From the cell containing the given text, extract its center point as (X, Y) coordinate. 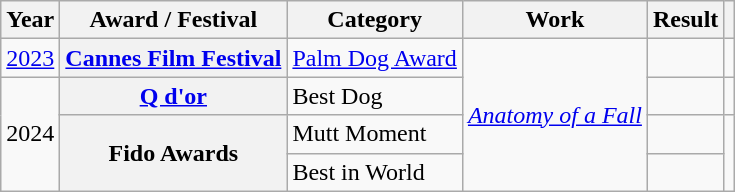
2023 (30, 58)
Best Dog (375, 96)
Anatomy of a Fall (554, 115)
Q d'or (174, 96)
2024 (30, 134)
Category (375, 20)
Mutt Moment (375, 134)
Year (30, 20)
Palm Dog Award (375, 58)
Work (554, 20)
Cannes Film Festival (174, 58)
Best in World (375, 172)
Fido Awards (174, 153)
Award / Festival (174, 20)
Result (685, 20)
